From the cell containing the given text, extract its center point as [X, Y] coordinate. 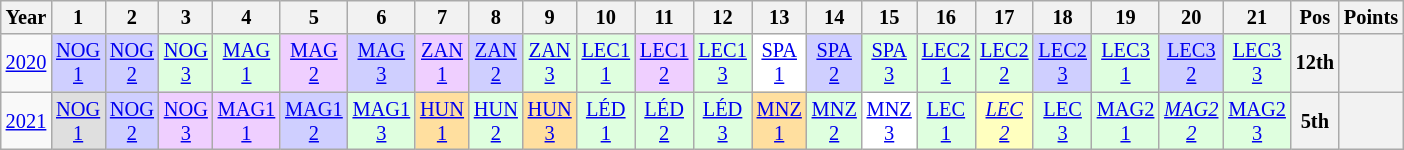
11 [664, 17]
5th [1315, 121]
MAG1 [246, 63]
21 [1256, 17]
LEC13 [722, 63]
19 [1126, 17]
13 [780, 17]
8 [496, 17]
HUN1 [442, 121]
LÉD3 [722, 121]
LEC21 [946, 63]
MAG22 [1191, 121]
16 [946, 17]
LEC32 [1191, 63]
LEC31 [1126, 63]
HUN3 [550, 121]
17 [1004, 17]
LEC11 [606, 63]
MAG12 [314, 121]
ZAN2 [496, 63]
LEC3 [1062, 121]
ZAN1 [442, 63]
2020 [26, 63]
18 [1062, 17]
Year [26, 17]
MAG13 [382, 121]
LEC2 [1004, 121]
MNZ2 [834, 121]
1 [78, 17]
LÉD2 [664, 121]
9 [550, 17]
6 [382, 17]
MNZ3 [890, 121]
LÉD1 [606, 121]
5 [314, 17]
MAG2 [314, 63]
LEC12 [664, 63]
Points [1371, 17]
LEC23 [1062, 63]
4 [246, 17]
MNZ1 [780, 121]
2 [132, 17]
ZAN3 [550, 63]
MAG21 [1126, 121]
7 [442, 17]
10 [606, 17]
MAG11 [246, 121]
3 [186, 17]
LEC22 [1004, 63]
12th [1315, 63]
SPA1 [780, 63]
2021 [26, 121]
SPA2 [834, 63]
LEC33 [1256, 63]
Pos [1315, 17]
20 [1191, 17]
MAG23 [1256, 121]
LEC1 [946, 121]
SPA3 [890, 63]
14 [834, 17]
HUN2 [496, 121]
15 [890, 17]
MAG3 [382, 63]
12 [722, 17]
